Provide the [x, y] coordinate of the cell's center where the given text is located.  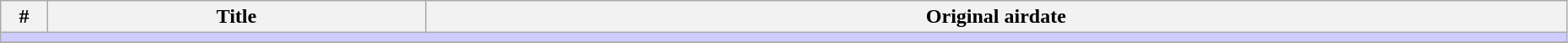
# [24, 17]
Original airdate [995, 17]
Title [236, 17]
